Search for the cell housing the specified text and yield its (x, y) center coordinate. 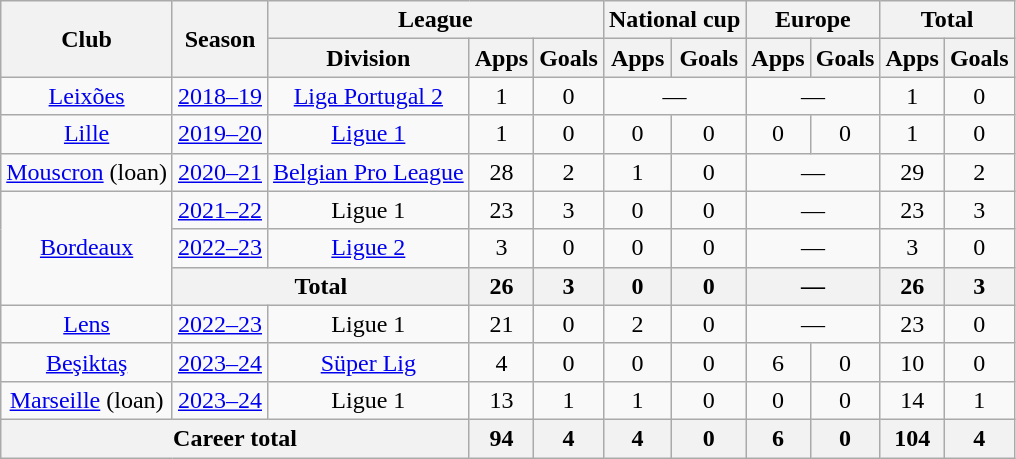
Lille (87, 134)
Club (87, 39)
League (436, 20)
Ligue 2 (369, 248)
Liga Portugal 2 (369, 96)
21 (501, 324)
94 (501, 438)
Belgian Pro League (369, 172)
National cup (674, 20)
Marseille (loan) (87, 400)
Leixões (87, 96)
104 (912, 438)
13 (501, 400)
Bordeaux (87, 248)
2020–21 (220, 172)
2018–19 (220, 96)
2021–22 (220, 210)
Süper Lig (369, 362)
Career total (235, 438)
2019–20 (220, 134)
14 (912, 400)
29 (912, 172)
Beşiktaş (87, 362)
Mouscron (loan) (87, 172)
Season (220, 39)
28 (501, 172)
Europe (813, 20)
Division (369, 58)
10 (912, 362)
Lens (87, 324)
